Output the (x, y) coordinate of the center of the cell containing the given text.  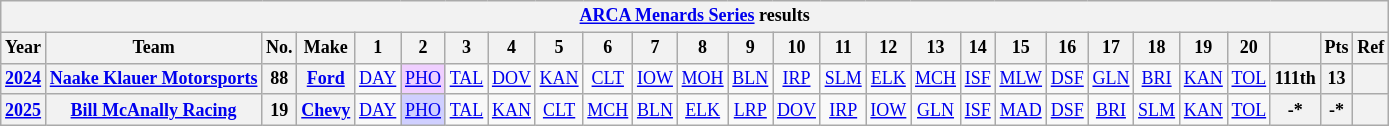
2 (424, 48)
Chevy (326, 110)
6 (608, 48)
Year (24, 48)
15 (1020, 48)
ARCA Menards Series results (695, 16)
7 (656, 48)
Ref (1371, 48)
LRP (750, 110)
10 (797, 48)
Team (153, 48)
Naake Klauer Motorsports (153, 78)
17 (1111, 48)
Pts (1336, 48)
No. (280, 48)
Bill McAnally Racing (153, 110)
MLW (1020, 78)
11 (843, 48)
Ford (326, 78)
Make (326, 48)
12 (888, 48)
1 (378, 48)
16 (1067, 48)
2025 (24, 110)
20 (1248, 48)
14 (978, 48)
111th (1295, 78)
3 (466, 48)
88 (280, 78)
18 (1157, 48)
MAD (1020, 110)
5 (559, 48)
9 (750, 48)
8 (702, 48)
2024 (24, 78)
4 (512, 48)
MOH (702, 78)
